For the text-containing cell, return its midpoint in [x, y] coordinate format. 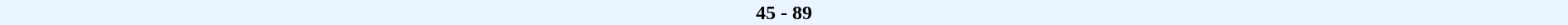
45 - 89 [784, 12]
